Search for the cell housing the specified text and yield its [x, y] center coordinate. 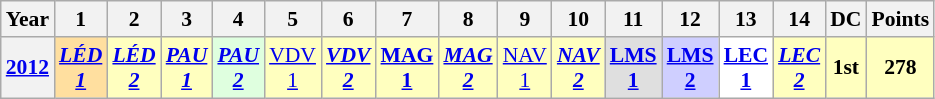
7 [408, 19]
10 [578, 19]
DC [846, 19]
1 [80, 19]
NAV2 [578, 68]
LEC2 [799, 68]
11 [634, 19]
MAG1 [408, 68]
12 [690, 19]
PAU2 [238, 68]
2 [134, 19]
LMS2 [690, 68]
13 [746, 19]
1st [846, 68]
NAV1 [525, 68]
LÉD1 [80, 68]
LÉD2 [134, 68]
3 [187, 19]
9 [525, 19]
14 [799, 19]
278 [901, 68]
Points [901, 19]
LEC1 [746, 68]
VDV2 [348, 68]
6 [348, 19]
MAG2 [468, 68]
2012 [28, 68]
LMS1 [634, 68]
Year [28, 19]
5 [292, 19]
4 [238, 19]
VDV1 [292, 68]
PAU1 [187, 68]
8 [468, 19]
